Provide the [x, y] coordinate of the cell's center where the given text is located.  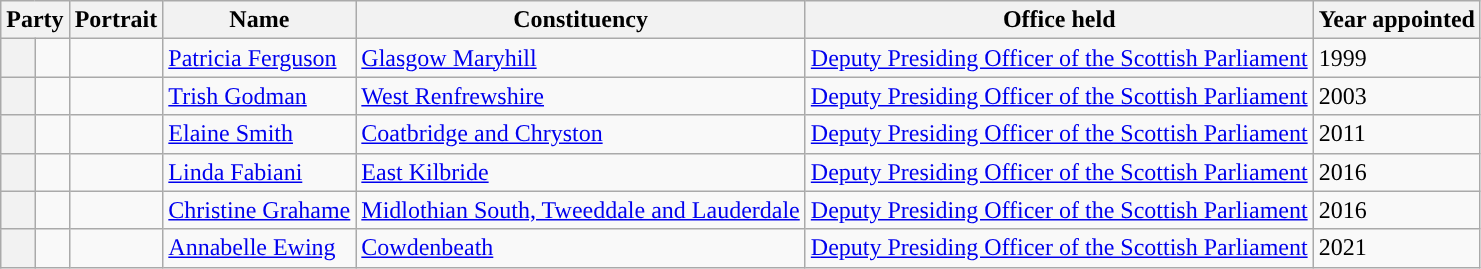
East Kilbride [580, 172]
Christine Grahame [260, 210]
2003 [1396, 96]
Trish Godman [260, 96]
Party [35, 20]
Annabelle Ewing [260, 248]
Coatbridge and Chryston [580, 134]
Portrait [116, 20]
Office held [1059, 20]
Patricia Ferguson [260, 58]
Midlothian South, Tweeddale and Lauderdale [580, 210]
2011 [1396, 134]
Name [260, 20]
Linda Fabiani [260, 172]
Year appointed [1396, 20]
2021 [1396, 248]
Elaine Smith [260, 134]
Glasgow Maryhill [580, 58]
Constituency [580, 20]
1999 [1396, 58]
Cowdenbeath [580, 248]
West Renfrewshire [580, 96]
